Scan for the cell matching the given text and deliver its [X, Y] coordinate at center. 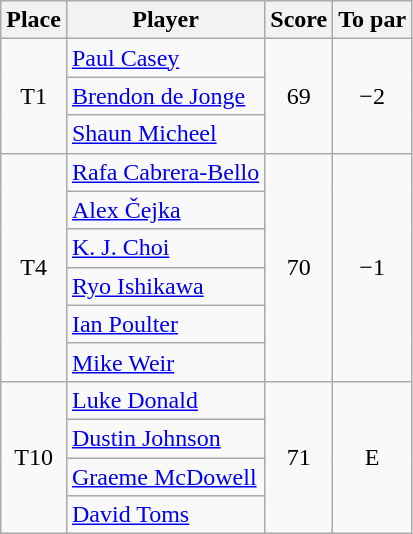
69 [299, 96]
Luke Donald [165, 400]
E [372, 457]
Mike Weir [165, 362]
Graeme McDowell [165, 477]
Alex Čejka [165, 210]
Ryo Ishikawa [165, 286]
−2 [372, 96]
Score [299, 20]
−1 [372, 267]
To par [372, 20]
Player [165, 20]
Place [34, 20]
Rafa Cabrera-Bello [165, 172]
David Toms [165, 515]
Ian Poulter [165, 324]
T10 [34, 457]
70 [299, 267]
Brendon de Jonge [165, 96]
K. J. Choi [165, 248]
71 [299, 457]
Paul Casey [165, 58]
T1 [34, 96]
T4 [34, 267]
Shaun Micheel [165, 134]
Dustin Johnson [165, 438]
